Find where the given text appears and provide that cell's center as (X, Y) coordinate. 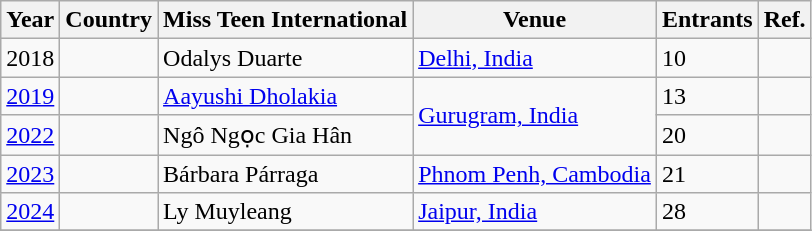
Miss Teen International (286, 20)
2024 (30, 212)
Jaipur, India (535, 212)
Delhi, India (535, 58)
Odalys Duarte (286, 58)
20 (707, 135)
Ly Muyleang (286, 212)
2022 (30, 135)
Phnom Penh, Cambodia (535, 173)
28 (707, 212)
Ngô Ngọc Gia Hân (286, 135)
Venue (535, 20)
Year (30, 20)
Ref. (784, 20)
Aayushi Dholakia (286, 96)
2018 (30, 58)
Entrants (707, 20)
2023 (30, 173)
10 (707, 58)
Country (109, 20)
Gurugram, India (535, 116)
2019 (30, 96)
13 (707, 96)
Bárbara Párraga (286, 173)
21 (707, 173)
